Return (X, Y) of the center of cell containing provided text 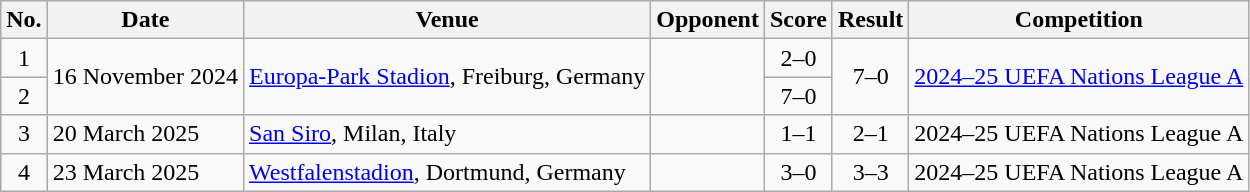
Date (145, 20)
Westfalenstadion, Dortmund, Germany (448, 172)
3–0 (798, 172)
Score (798, 20)
Opponent (708, 20)
16 November 2024 (145, 77)
No. (24, 20)
2 (24, 96)
20 March 2025 (145, 134)
1–1 (798, 134)
1 (24, 58)
2–1 (870, 134)
23 March 2025 (145, 172)
Europa-Park Stadion, Freiburg, Germany (448, 77)
Competition (1079, 20)
2–0 (798, 58)
San Siro, Milan, Italy (448, 134)
Result (870, 20)
3–3 (870, 172)
3 (24, 134)
Venue (448, 20)
4 (24, 172)
